Pinpoint the cell where the given text exists, returning its (x, y) midpoint coordinate. 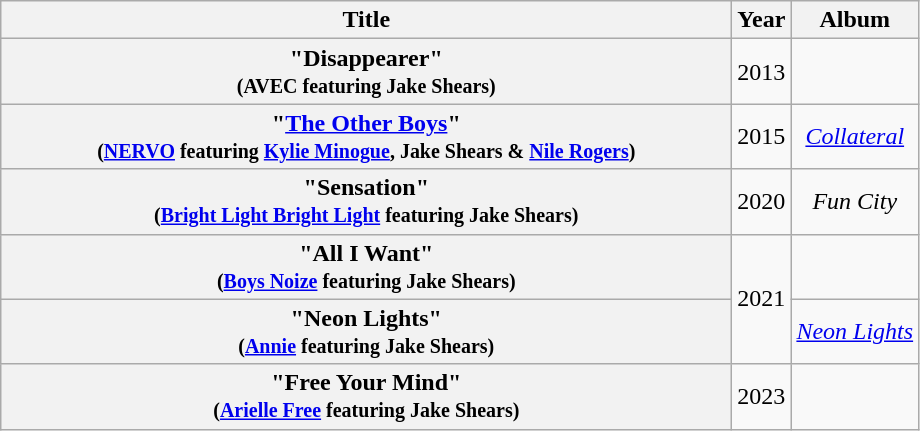
"The Other Boys" (NERVO featuring Kylie Minogue, Jake Shears & Nile Rogers) (366, 136)
Album (855, 20)
Neon Lights (855, 332)
2013 (762, 72)
2021 (762, 299)
2023 (762, 396)
"Sensation" (Bright Light Bright Light featuring Jake Shears) (366, 202)
Year (762, 20)
"Neon Lights"(Annie featuring Jake Shears) (366, 332)
2015 (762, 136)
"Disappearer" (AVEC featuring Jake Shears) (366, 72)
"Free Your Mind"(Arielle Free featuring Jake Shears) (366, 396)
2020 (762, 202)
"All I Want"(Boys Noize featuring Jake Shears) (366, 266)
Collateral (855, 136)
Fun City (855, 202)
Title (366, 20)
